Scan for the cell matching the given text and deliver its [x, y] coordinate at center. 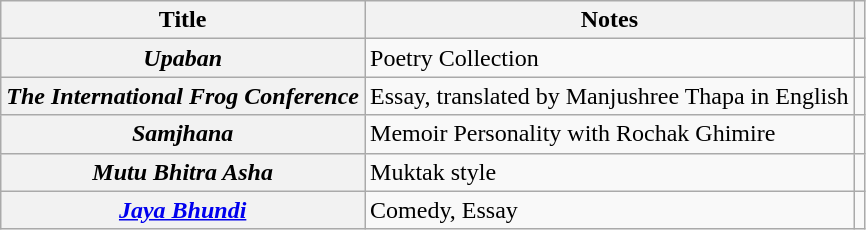
Upaban [183, 58]
Essay, translated by Manjushree Thapa in English [610, 96]
The International Frog Conference [183, 96]
Mutu Bhitra Asha [183, 172]
Memoir Personality with Rochak Ghimire [610, 134]
Title [183, 20]
Jaya Bhundi [183, 210]
Muktak style [610, 172]
Samjhana [183, 134]
Poetry Collection [610, 58]
Comedy, Essay [610, 210]
Notes [610, 20]
